From the cell containing the given text, extract its center point as [x, y] coordinate. 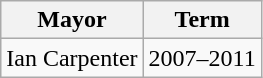
Term [202, 20]
2007–2011 [202, 58]
Mayor [72, 20]
Ian Carpenter [72, 58]
